Provide the (X, Y) coordinate of the cell's center where the given text is located.  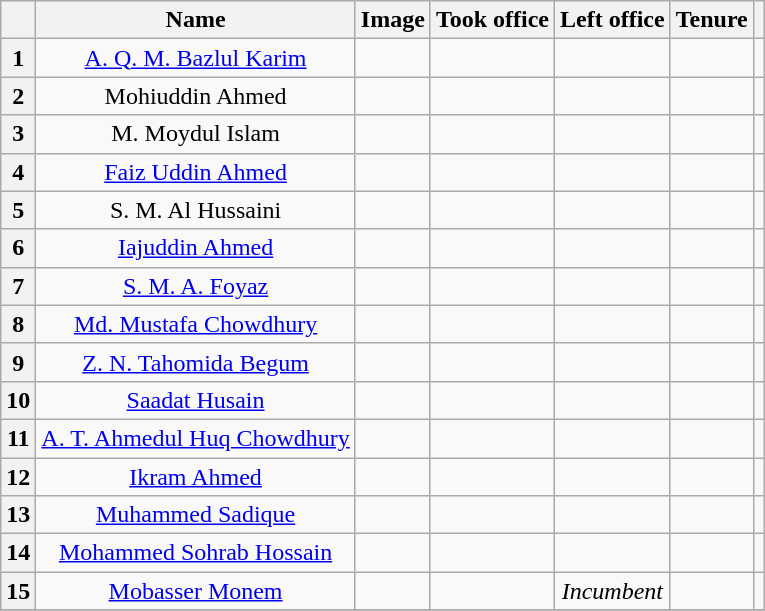
5 (18, 210)
Ikram Ahmed (196, 477)
S. M. A. Foyaz (196, 286)
Name (196, 20)
3 (18, 134)
9 (18, 362)
Muhammed Sadique (196, 515)
6 (18, 248)
Mohiuddin Ahmed (196, 96)
2 (18, 96)
Mobasser Monem (196, 591)
Mohammed Sohrab Hossain (196, 553)
11 (18, 438)
Z. N. Tahomida Begum (196, 362)
Left office (613, 20)
Faiz Uddin Ahmed (196, 172)
Tenure (712, 20)
4 (18, 172)
13 (18, 515)
Iajuddin Ahmed (196, 248)
S. M. Al Hussaini (196, 210)
A. Q. M. Bazlul Karim (196, 58)
1 (18, 58)
A. T. Ahmedul Huq Chowdhury (196, 438)
Incumbent (613, 591)
7 (18, 286)
M. Moydul Islam (196, 134)
Took office (492, 20)
Md. Mustafa Chowdhury (196, 324)
10 (18, 400)
8 (18, 324)
14 (18, 553)
15 (18, 591)
12 (18, 477)
Saadat Husain (196, 400)
Image (392, 20)
